Pinpoint the cell where the given text exists, returning its (x, y) midpoint coordinate. 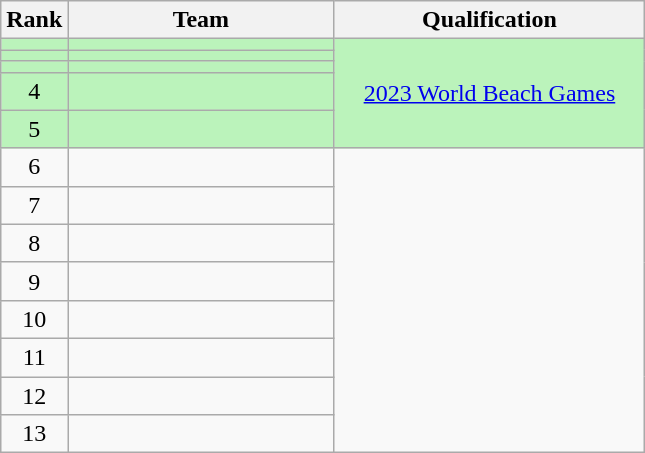
5 (34, 129)
Team (201, 20)
11 (34, 357)
13 (34, 434)
12 (34, 395)
7 (34, 205)
8 (34, 243)
Rank (34, 20)
9 (34, 281)
2023 World Beach Games (490, 94)
Qualification (490, 20)
4 (34, 91)
10 (34, 319)
6 (34, 167)
